Find where the given text appears and provide that cell's center as [x, y] coordinate. 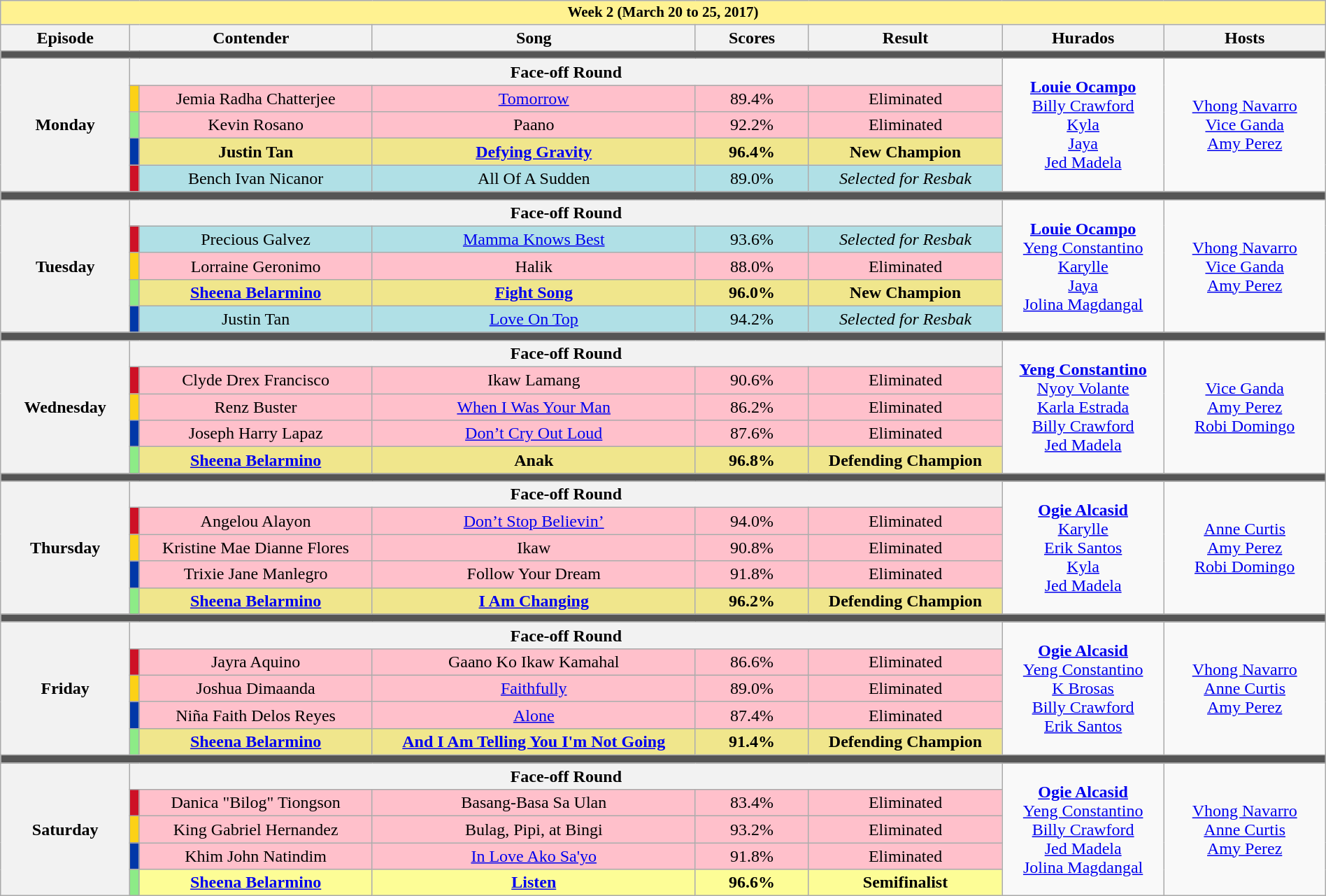
Song [534, 38]
96.4% [752, 152]
Ogie AlcasidYeng ConstantinoK BrosasBilly CrawfordErik Santos [1083, 688]
86.2% [752, 407]
89.4% [752, 99]
Follow Your Dream [534, 574]
Kristine Mae Dianne Flores [256, 548]
Precious Galvez [256, 239]
Wednesday [66, 407]
Vice GandaAmy PerezRobi Domingo [1245, 407]
Kevin Rosano [256, 125]
Bulag, Pipi, at Bingi [534, 830]
88.0% [752, 266]
Halik [534, 266]
96.0% [752, 292]
And I Am Telling You I'm Not Going [534, 742]
87.4% [752, 715]
Joseph Harry Lapaz [256, 434]
Anne CurtisAmy PerezRobi Domingo [1245, 548]
Monday [66, 125]
Danica "Bilog" Tiongson [256, 803]
Tuesday [66, 266]
Niña Faith Delos Reyes [256, 715]
Anak [534, 460]
Ogie AlcasidKarylleErik SantosKylaJed Madela [1083, 548]
96.6% [752, 883]
Don’t Stop Believin’ [534, 521]
Result [905, 38]
Khim John Natindim [256, 856]
Basang-Basa Sa Ulan [534, 803]
93.2% [752, 830]
Week 2 (March 20 to 25, 2017) [663, 13]
Don’t Cry Out Loud [534, 434]
King Gabriel Hernandez [256, 830]
Love On Top [534, 319]
Clyde Drex Francisco [256, 381]
83.4% [752, 803]
Ikaw [534, 548]
Trixie Jane Manlegro [256, 574]
In Love Ako Sa'yo [534, 856]
94.0% [752, 521]
Yeng ConstantinoNyoy VolanteKarla EstradaBilly CrawfordJed Madela [1083, 407]
All Of A Sudden [534, 178]
90.6% [752, 381]
When I Was Your Man [534, 407]
Friday [66, 688]
93.6% [752, 239]
92.2% [752, 125]
Thursday [66, 548]
Renz Buster [256, 407]
Episode [66, 38]
Ikaw Lamang [534, 381]
Ogie AlcasidYeng ConstantinoBilly CrawfordJed MadelaJolina Magdangal [1083, 830]
Joshua Dimaanda [256, 688]
Hurados [1083, 38]
90.8% [752, 548]
Scores [752, 38]
Gaano Ko Ikaw Kamahal [534, 662]
Tomorrow [534, 99]
91.4% [752, 742]
Bench Ivan Nicanor [256, 178]
Fight Song [534, 292]
94.2% [752, 319]
Mamma Knows Best [534, 239]
Listen [534, 883]
I Am Changing [534, 601]
Faithfully [534, 688]
Saturday [66, 830]
Lorraine Geronimo [256, 266]
86.6% [752, 662]
Defying Gravity [534, 152]
Contender [252, 38]
Paano [534, 125]
87.6% [752, 434]
96.2% [752, 601]
Alone [534, 715]
Hosts [1245, 38]
Angelou Alayon [256, 521]
Jemia Radha Chatterjee [256, 99]
Semifinalist [905, 883]
Louie OcampoBilly CrawfordKylaJayaJed Madela [1083, 125]
Louie OcampoYeng ConstantinoKarylleJayaJolina Magdangal [1083, 266]
96.8% [752, 460]
Jayra Aquino [256, 662]
